Output the [X, Y] coordinate of the center of the cell containing the given text.  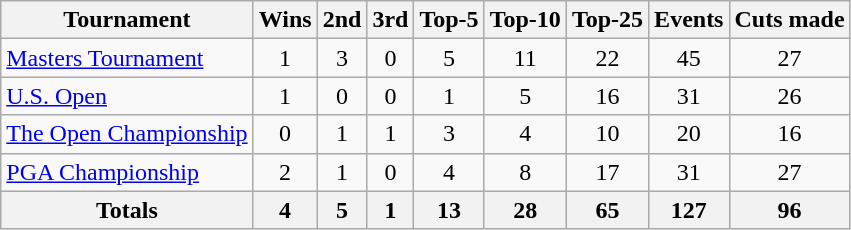
45 [689, 58]
65 [607, 210]
Masters Tournament [127, 58]
PGA Championship [127, 172]
11 [525, 58]
10 [607, 134]
Wins [285, 20]
26 [790, 96]
20 [689, 134]
127 [689, 210]
2nd [342, 20]
Top-25 [607, 20]
2 [285, 172]
Top-5 [449, 20]
3rd [390, 20]
Cuts made [790, 20]
96 [790, 210]
U.S. Open [127, 96]
Top-10 [525, 20]
17 [607, 172]
Tournament [127, 20]
Events [689, 20]
Totals [127, 210]
22 [607, 58]
28 [525, 210]
8 [525, 172]
The Open Championship [127, 134]
13 [449, 210]
